Find where the given text appears and provide that cell's center as [x, y] coordinate. 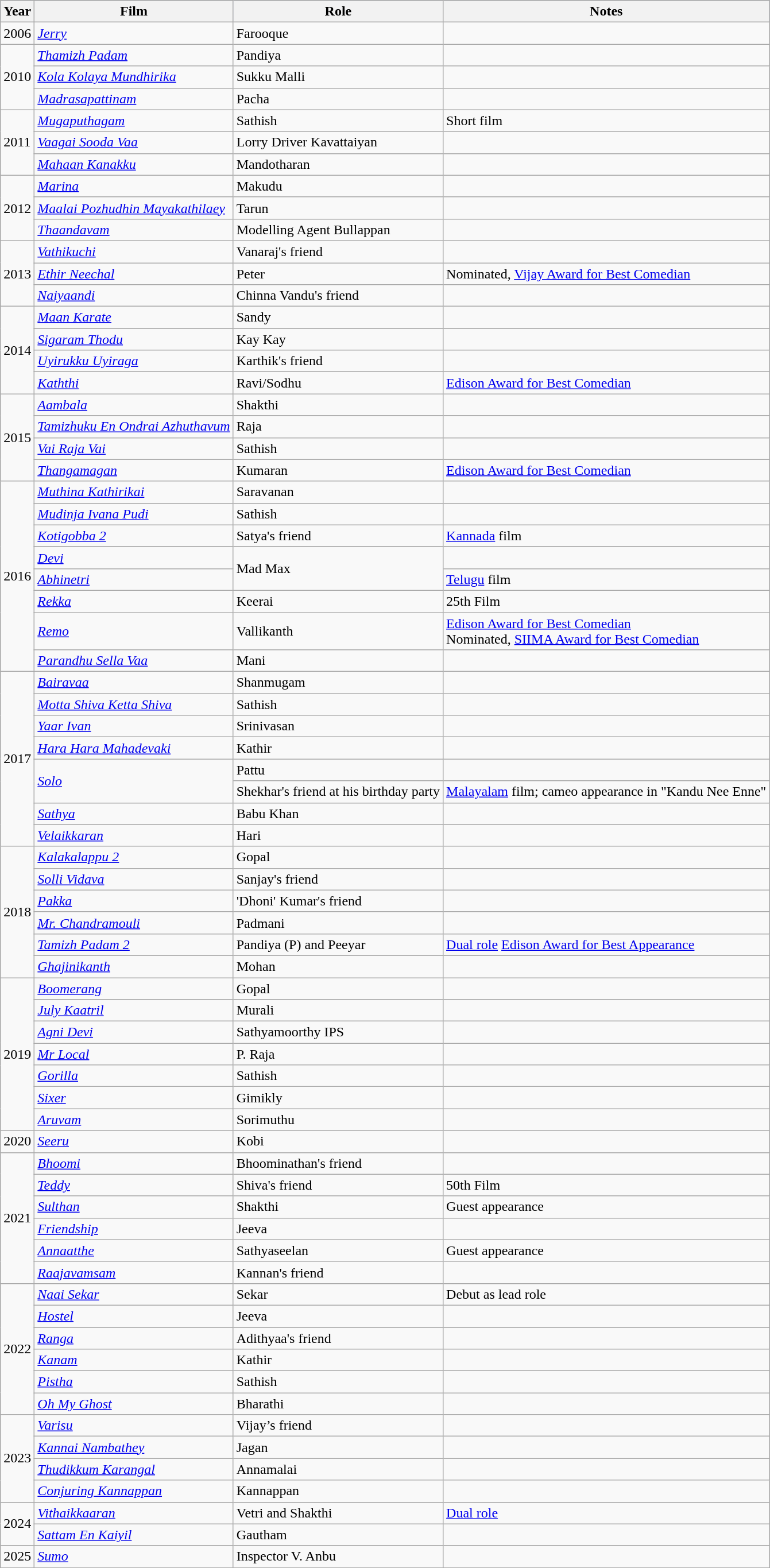
Devi [134, 557]
Short film [606, 121]
Gautham [338, 1535]
Aambala [134, 405]
Abhinetri [134, 579]
Vathikuchi [134, 251]
Sigaram Thodu [134, 339]
50th Film [606, 1185]
Motta Shiva Ketta Shiva [134, 704]
July Kaatril [134, 1011]
Srinivasan [338, 726]
Raajavamsam [134, 1272]
Varisu [134, 1426]
Pandiya [338, 55]
Sanjay's friend [338, 879]
2012 [17, 208]
Sumo [134, 1557]
Notes [606, 11]
Mad Max [338, 568]
2023 [17, 1458]
Annamalai [338, 1469]
Uyirukku Uyiraga [134, 361]
Bhoomi [134, 1163]
Makudu [338, 186]
Annaatthe [134, 1250]
Ranga [134, 1338]
Edison Award for Best ComedianNominated, SIIMA Award for Best Comedian [606, 630]
Bairavaa [134, 683]
Muthina Kathirikai [134, 492]
2018 [17, 912]
Thamizh Padam [134, 55]
Inspector V. Anbu [338, 1557]
Kola Kolaya Mundhirika [134, 77]
Naiyaandi [134, 296]
Babu Khan [338, 814]
Farooque [338, 33]
Vallikanth [338, 630]
Vijay’s friend [338, 1426]
Sekar [338, 1294]
2014 [17, 350]
2021 [17, 1218]
Kanam [134, 1360]
Kay Kay [338, 339]
Kotigobba 2 [134, 536]
Kobi [338, 1141]
Kannai Nambathey [134, 1447]
Sattam En Kaiyil [134, 1535]
Bharathi [338, 1404]
Adithyaa's friend [338, 1338]
'Dhoni' Kumar's friend [338, 901]
2020 [17, 1141]
Sathya [134, 814]
Conjuring Kannappan [134, 1491]
Nominated, Vijay Award for Best Comedian [606, 274]
Mahaan Kanakku [134, 164]
Film [134, 11]
Aruvam [134, 1120]
Mandotharan [338, 164]
Telugu film [606, 579]
Mudinja Ivana Pudi [134, 514]
Rekka [134, 601]
Solli Vidava [134, 879]
Saravanan [338, 492]
25th Film [606, 601]
Pacha [338, 99]
2022 [17, 1349]
Satya's friend [338, 536]
2017 [17, 759]
Raja [338, 427]
Maalai Pozhudhin Mayakathilaey [134, 208]
2015 [17, 438]
Mohan [338, 966]
Kumaran [338, 470]
Sukku Malli [338, 77]
Naai Sekar [134, 1294]
Hara Hara Mahadevaki [134, 748]
2013 [17, 273]
Modelling Agent Bullappan [338, 230]
Marina [134, 186]
2025 [17, 1557]
Vithaikkaaran [134, 1513]
Tamizh Padam 2 [134, 944]
Malayalam film; cameo appearance in "Kandu Nee Enne" [606, 792]
Kannada film [606, 536]
2016 [17, 576]
Pandiya (P) and Peeyar [338, 944]
Dual role Edison Award for Best Appearance [606, 944]
Friendship [134, 1229]
Thaandavam [134, 230]
Boomerang [134, 988]
Tarun [338, 208]
Kaththi [134, 383]
Gimikly [338, 1098]
Pakka [134, 901]
Maan Karate [134, 318]
Solo [134, 781]
Seeru [134, 1141]
Madrasapattinam [134, 99]
Jerry [134, 33]
Sathyamoorthy IPS [338, 1032]
Ghajinikanth [134, 966]
Peter [338, 274]
Pistha [134, 1382]
Hostel [134, 1316]
Hari [338, 835]
Sorimuthu [338, 1120]
Parandhu Sella Vaa [134, 661]
Sathyaseelan [338, 1250]
Ravi/Sodhu [338, 383]
Thangamagan [134, 470]
Sixer [134, 1098]
Shiva's friend [338, 1185]
Keerai [338, 601]
2010 [17, 77]
Kannan's friend [338, 1272]
Lorry Driver Kavattaiyan [338, 142]
Tamizhuku En Ondrai Azhuthavum [134, 427]
Role [338, 11]
Sulthan [134, 1207]
Mugaputhagam [134, 121]
Murali [338, 1011]
2006 [17, 33]
Velaikkaran [134, 835]
Thudikkum Karangal [134, 1469]
2024 [17, 1524]
Mr Local [134, 1054]
Teddy [134, 1185]
Agni Devi [134, 1032]
Ethir Neechal [134, 274]
Shekhar's friend at his birthday party [338, 792]
Chinna Vandu's friend [338, 296]
2011 [17, 142]
Vetri and Shakthi [338, 1513]
Kannappan [338, 1491]
Padmani [338, 923]
Yaar Ivan [134, 726]
Pattu [338, 770]
Sandy [338, 318]
Shanmugam [338, 683]
P. Raja [338, 1054]
Oh My Ghost [134, 1404]
Vanaraj's friend [338, 251]
Jagan [338, 1447]
Remo [134, 630]
2019 [17, 1054]
Vai Raja Vai [134, 448]
Mani [338, 661]
Karthik's friend [338, 361]
Bhoominathan's friend [338, 1163]
Mr. Chandramouli [134, 923]
Vaagai Sooda Vaa [134, 142]
Debut as lead role [606, 1294]
Kalakalappu 2 [134, 857]
Gorilla [134, 1076]
Dual role [606, 1513]
Year [17, 11]
